Find where the given text appears and provide that cell's center as (X, Y) coordinate. 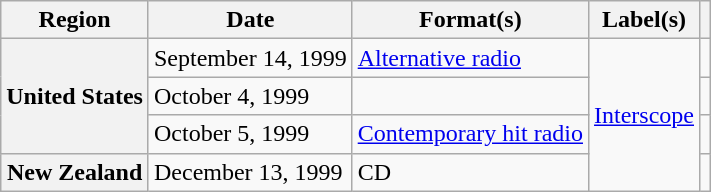
United States (75, 96)
Date (250, 20)
Region (75, 20)
Contemporary hit radio (470, 134)
October 5, 1999 (250, 134)
CD (470, 172)
October 4, 1999 (250, 96)
December 13, 1999 (250, 172)
September 14, 1999 (250, 58)
Format(s) (470, 20)
Interscope (644, 115)
Alternative radio (470, 58)
Label(s) (644, 20)
New Zealand (75, 172)
